Return (x, y) of the center of cell containing provided text 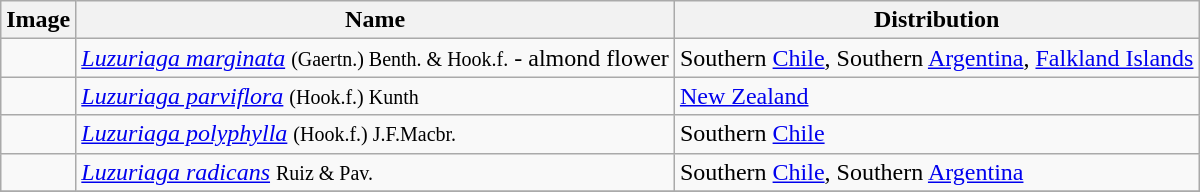
Name (376, 20)
Luzuriaga parviflora (Hook.f.) Kunth (376, 96)
Luzuriaga marginata (Gaertn.) Benth. & Hook.f. - almond flower (376, 58)
Southern Chile, Southern Argentina (936, 172)
New Zealand (936, 96)
Luzuriaga radicans Ruiz & Pav. (376, 172)
Southern Chile, Southern Argentina, Falkland Islands (936, 58)
Luzuriaga polyphylla (Hook.f.) J.F.Macbr. (376, 134)
Distribution (936, 20)
Image (38, 20)
Southern Chile (936, 134)
